Scan for the cell matching the given text and deliver its (x, y) coordinate at center. 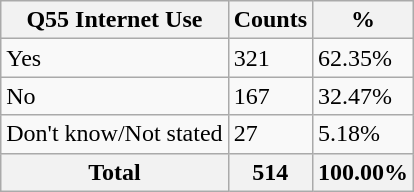
Counts (270, 20)
5.18% (364, 134)
514 (270, 172)
167 (270, 96)
321 (270, 58)
No (114, 96)
32.47% (364, 96)
62.35% (364, 58)
27 (270, 134)
Yes (114, 58)
Q55 Internet Use (114, 20)
% (364, 20)
100.00% (364, 172)
Total (114, 172)
Don't know/Not stated (114, 134)
